Output the [x, y] coordinate of the center of the cell containing the given text.  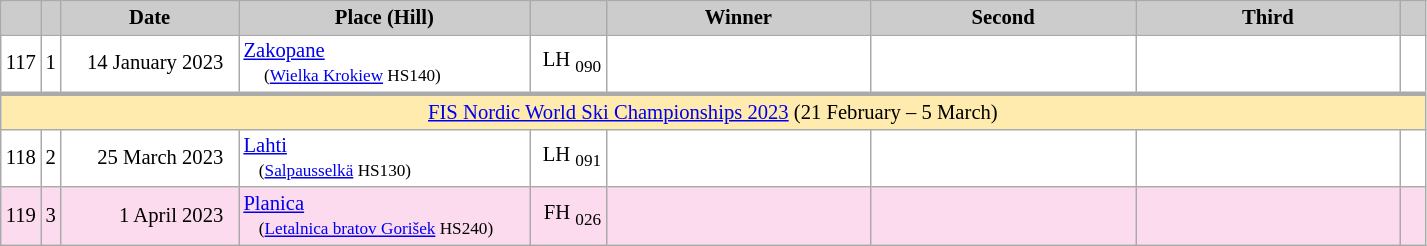
Lahti (Salpausselkä HS130) [384, 158]
119 [21, 215]
1 [51, 64]
Planica (Letalnica bratov Gorišek HS240) [384, 215]
LH 090 [568, 64]
118 [21, 158]
FIS Nordic World Ski Championships 2023 (21 February – 5 March) [713, 112]
Date [150, 17]
3 [51, 215]
Place (Hill) [384, 17]
FH 026 [568, 215]
LH 091 [568, 158]
25 March 2023 [150, 158]
1 April 2023 [150, 215]
14 January 2023 [150, 64]
Third [1268, 17]
Zakopane (Wielka Krokiew HS140) [384, 64]
Winner [738, 17]
2 [51, 158]
Second [1004, 17]
117 [21, 64]
